Capture the cell that displays the provided text and extract its (x, y) central coordinate. 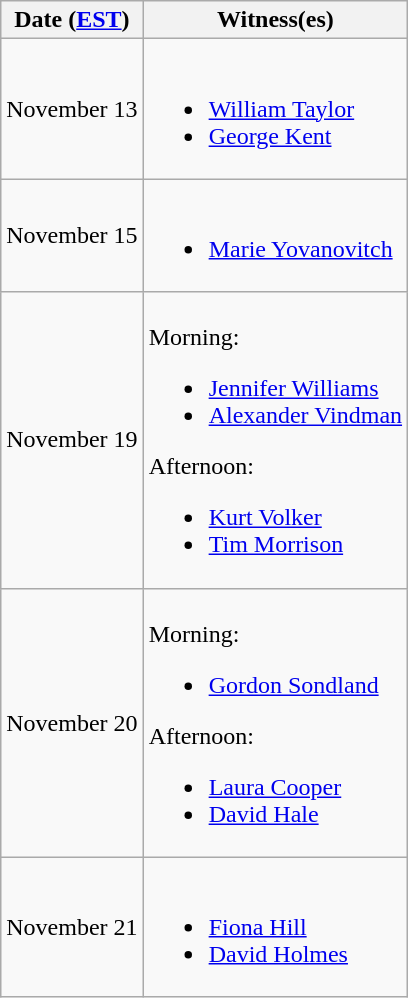
Fiona HillDavid Holmes (275, 927)
November 13 (72, 109)
Date (EST) (72, 20)
William TaylorGeorge Kent (275, 109)
November 15 (72, 236)
November 21 (72, 927)
November 20 (72, 722)
Morning:Jennifer WilliamsAlexander VindmanAfternoon:Kurt VolkerTim Morrison (275, 440)
Morning:Gordon SondlandAfternoon:Laura CooperDavid Hale (275, 722)
November 19 (72, 440)
Marie Yovanovitch (275, 236)
Witness(es) (275, 20)
